From the cell containing the given text, extract its center point as [X, Y] coordinate. 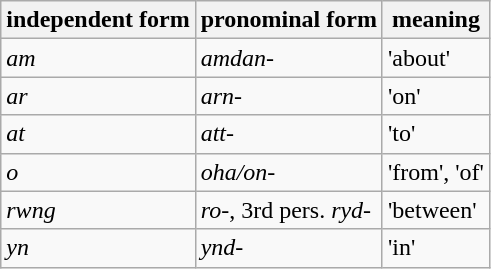
ar [98, 96]
'from', 'of' [436, 172]
ynd- [288, 248]
arn- [288, 96]
yn [98, 248]
'between' [436, 210]
at [98, 134]
'about' [436, 58]
independent form [98, 20]
'on' [436, 96]
pronominal form [288, 20]
'in' [436, 248]
meaning [436, 20]
am [98, 58]
att- [288, 134]
o [98, 172]
'to' [436, 134]
ro-, 3rd pers. ryd- [288, 210]
rwng [98, 210]
amdan- [288, 58]
oha/on- [288, 172]
